Determine the [x, y] coordinate at the center of the cell enclosing the given text.  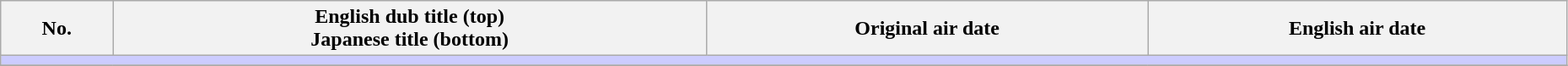
Original air date [928, 29]
English dub title (top)Japanese title (bottom) [410, 29]
English air date [1358, 29]
No. [57, 29]
